Detect which cell encompasses the target text, then output its [x, y] center coordinate. 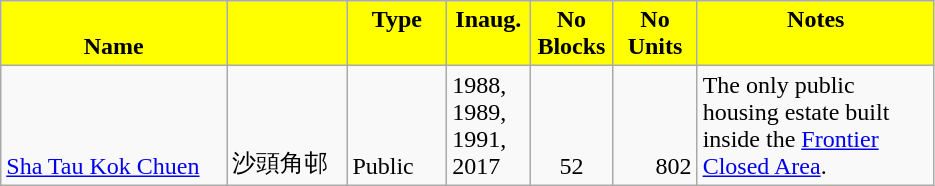
No Blocks [572, 34]
Sha Tau Kok Chuen [114, 126]
No Units [655, 34]
52 [572, 126]
Type [397, 34]
Inaug. [488, 34]
The only public housing estate built inside the Frontier Closed Area. [816, 126]
802 [655, 126]
Public [397, 126]
沙頭角邨 [287, 126]
1988, 1989, 1991, 2017 [488, 126]
Name [114, 34]
Notes [816, 34]
